Identify which cell holds the provided text, then report its (x, y) central coordinate. 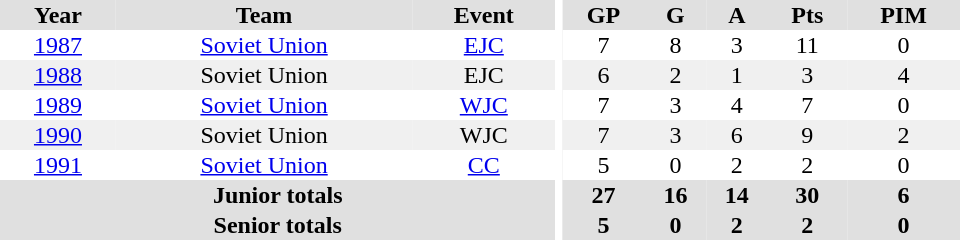
11 (807, 45)
CC (484, 165)
1991 (58, 165)
1988 (58, 75)
G (676, 15)
Junior totals (278, 195)
1987 (58, 45)
Team (264, 15)
1990 (58, 135)
Event (484, 15)
Pts (807, 15)
30 (807, 195)
16 (676, 195)
GP (604, 15)
14 (736, 195)
1989 (58, 105)
PIM (904, 15)
9 (807, 135)
Year (58, 15)
27 (604, 195)
1 (736, 75)
Senior totals (278, 225)
A (736, 15)
8 (676, 45)
